Detect which cell encompasses the target text, then output its [X, Y] center coordinate. 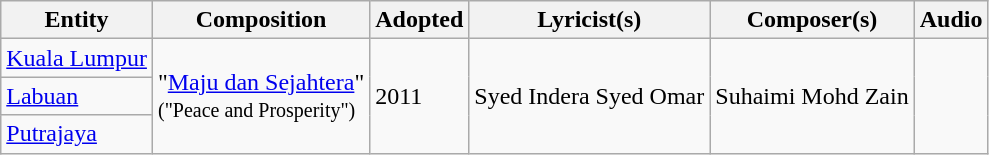
Putrajaya [77, 134]
Adopted [420, 20]
Composition [260, 20]
Kuala Lumpur [77, 58]
Entity [77, 20]
Composer(s) [812, 20]
Suhaimi Mohd Zain [812, 96]
"Maju dan Sejahtera"("Peace and Prosperity") [260, 96]
Labuan [77, 96]
Syed Indera Syed Omar [590, 96]
Audio [951, 20]
Lyricist(s) [590, 20]
2011 [420, 96]
